Search for the cell housing the specified text and yield its (x, y) center coordinate. 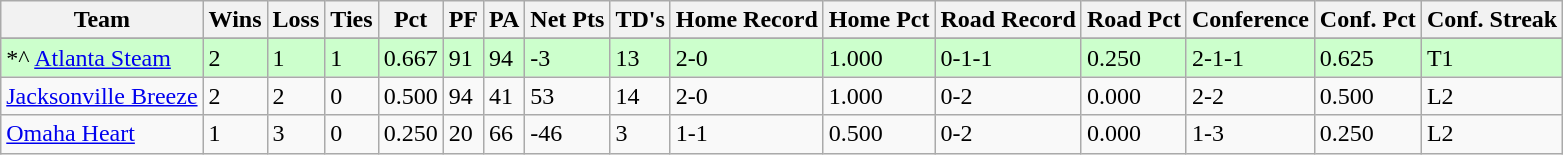
66 (504, 134)
Road Record (1008, 20)
13 (640, 58)
1-3 (1250, 134)
Pct (410, 20)
2-2 (1250, 96)
PF (463, 20)
Home Record (746, 20)
T1 (1492, 58)
0-1-1 (1008, 58)
PA (504, 20)
41 (504, 96)
Team (102, 20)
*^ Atlanta Steam (102, 58)
Conf. Pct (1368, 20)
Conf. Streak (1492, 20)
2-1-1 (1250, 58)
Loss (296, 20)
Conference (1250, 20)
14 (640, 96)
20 (463, 134)
TD's (640, 20)
Jacksonville Breeze (102, 96)
0.625 (1368, 58)
Ties (352, 20)
Road Pct (1134, 20)
Home Pct (879, 20)
0.667 (410, 58)
91 (463, 58)
Net Pts (568, 20)
Omaha Heart (102, 134)
53 (568, 96)
1-1 (746, 134)
Wins (235, 20)
-46 (568, 134)
-3 (568, 58)
